Detect which cell encompasses the target text, then output its [x, y] center coordinate. 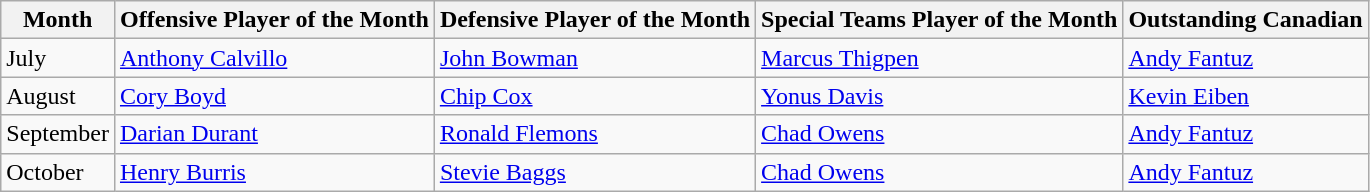
Yonus Davis [940, 96]
Chip Cox [594, 96]
Offensive Player of the Month [274, 20]
October [58, 172]
Defensive Player of the Month [594, 20]
Kevin Eiben [1246, 96]
Anthony Calvillo [274, 58]
John Bowman [594, 58]
Outstanding Canadian [1246, 20]
Special Teams Player of the Month [940, 20]
Month [58, 20]
August [58, 96]
Marcus Thigpen [940, 58]
Ronald Flemons [594, 134]
Cory Boyd [274, 96]
September [58, 134]
July [58, 58]
Stevie Baggs [594, 172]
Henry Burris [274, 172]
Darian Durant [274, 134]
